Scan for the cell matching the given text and deliver its [X, Y] coordinate at center. 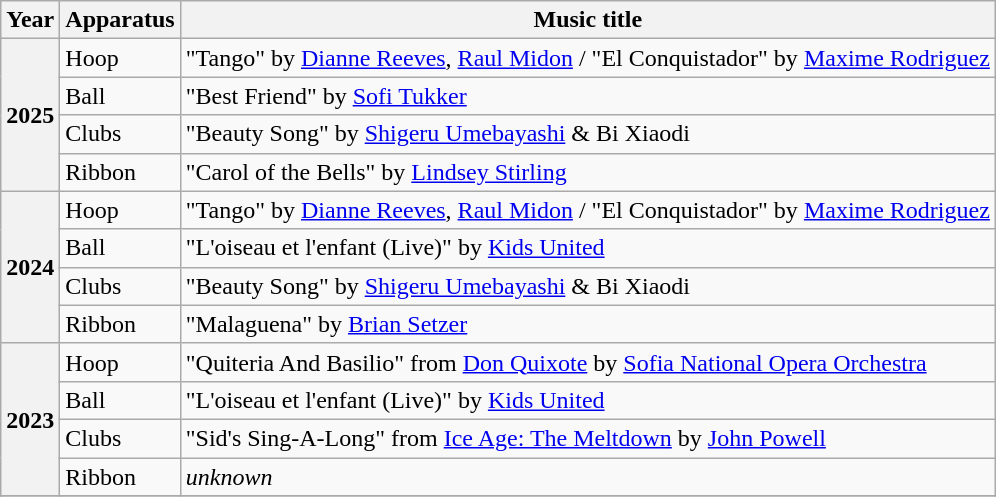
Year [30, 20]
"Best Friend" by Sofi Tukker [588, 96]
"Malaguena" by Brian Setzer [588, 324]
2023 [30, 419]
Music title [588, 20]
2025 [30, 115]
"Quiteria And Basilio" from Don Quixote by Sofia National Opera Orchestra [588, 362]
2024 [30, 267]
"Sid's Sing-A-Long" from Ice Age: The Meltdown by John Powell [588, 438]
"Carol of the Bells" by Lindsey Stirling [588, 172]
unknown [588, 477]
Apparatus [120, 20]
